Determine the [x, y] coordinate at the center of the cell enclosing the given text.  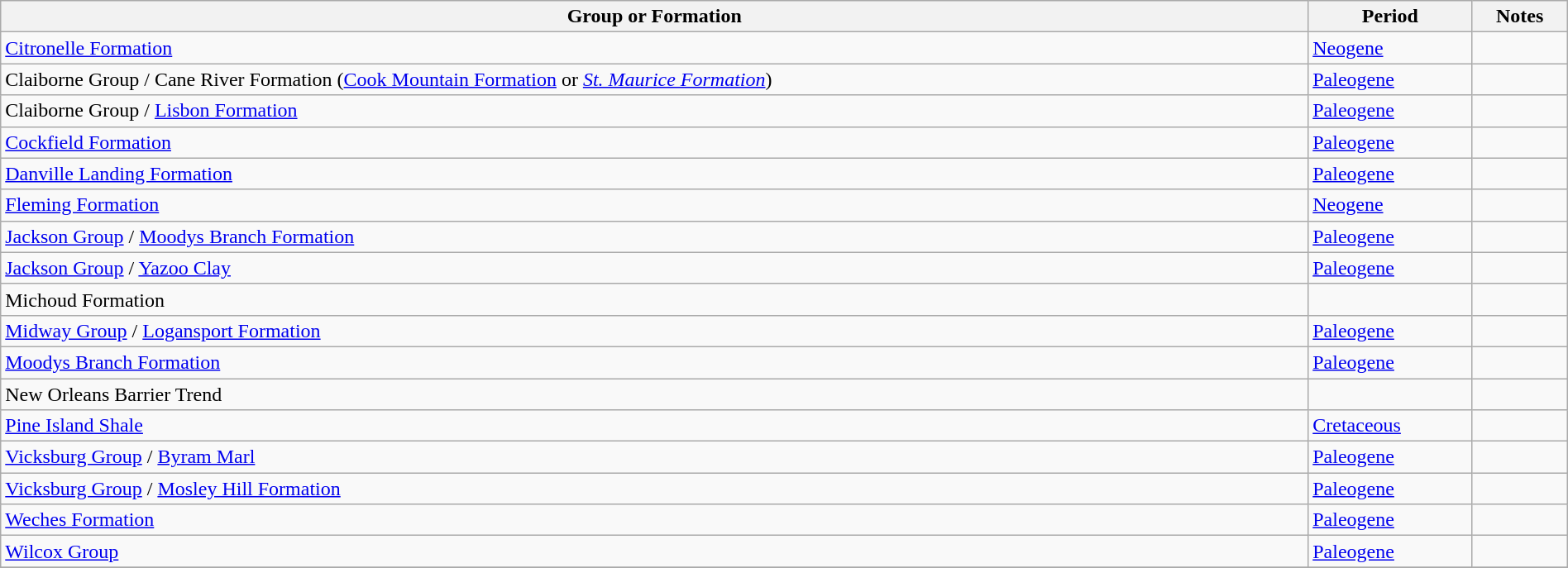
Vicksburg Group / Byram Marl [655, 457]
Claiborne Group / Lisbon Formation [655, 111]
Cockfield Formation [655, 142]
Jackson Group / Yazoo Clay [655, 268]
Pine Island Shale [655, 426]
Notes [1520, 17]
Michoud Formation [655, 299]
Vicksburg Group / Mosley Hill Formation [655, 489]
New Orleans Barrier Trend [655, 394]
Midway Group / Logansport Formation [655, 331]
Group or Formation [655, 17]
Weches Formation [655, 520]
Claiborne Group / Cane River Formation (Cook Mountain Formation or St. Maurice Formation) [655, 79]
Danville Landing Formation [655, 174]
Moodys Branch Formation [655, 362]
Wilcox Group [655, 551]
Period [1390, 17]
Cretaceous [1390, 426]
Jackson Group / Moodys Branch Formation [655, 236]
Fleming Formation [655, 205]
Citronelle Formation [655, 48]
